For the text-containing cell, return its midpoint in (x, y) coordinate format. 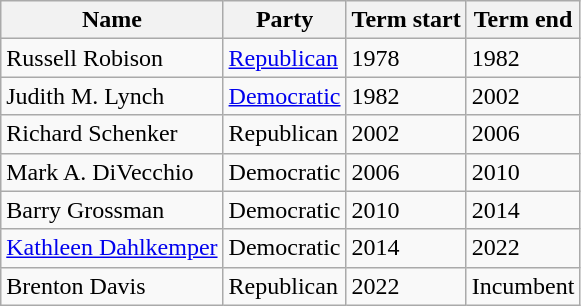
Richard Schenker (112, 134)
Kathleen Dahlkemper (112, 248)
Judith M. Lynch (112, 96)
Party (284, 20)
Term start (406, 20)
Term end (523, 20)
Russell Robison (112, 58)
Brenton Davis (112, 286)
Incumbent (523, 286)
Mark A. DiVecchio (112, 172)
Barry Grossman (112, 210)
Name (112, 20)
1978 (406, 58)
